Output the (x, y) coordinate of the center of the cell containing the given text.  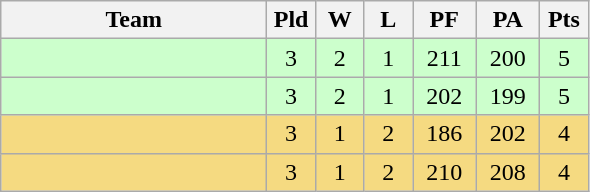
211 (444, 58)
PA (508, 20)
Team (134, 20)
Pld (292, 20)
186 (444, 134)
L (388, 20)
PF (444, 20)
210 (444, 172)
W (340, 20)
208 (508, 172)
200 (508, 58)
199 (508, 96)
Pts (564, 20)
